Find where the given text appears and provide that cell's center as (x, y) coordinate. 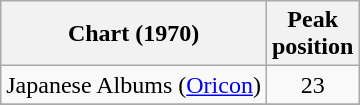
Peak position (312, 34)
Japanese Albums (Oricon) (134, 85)
Chart (1970) (134, 34)
23 (312, 85)
